Determine the [x, y] coordinate at the center of the cell enclosing the given text.  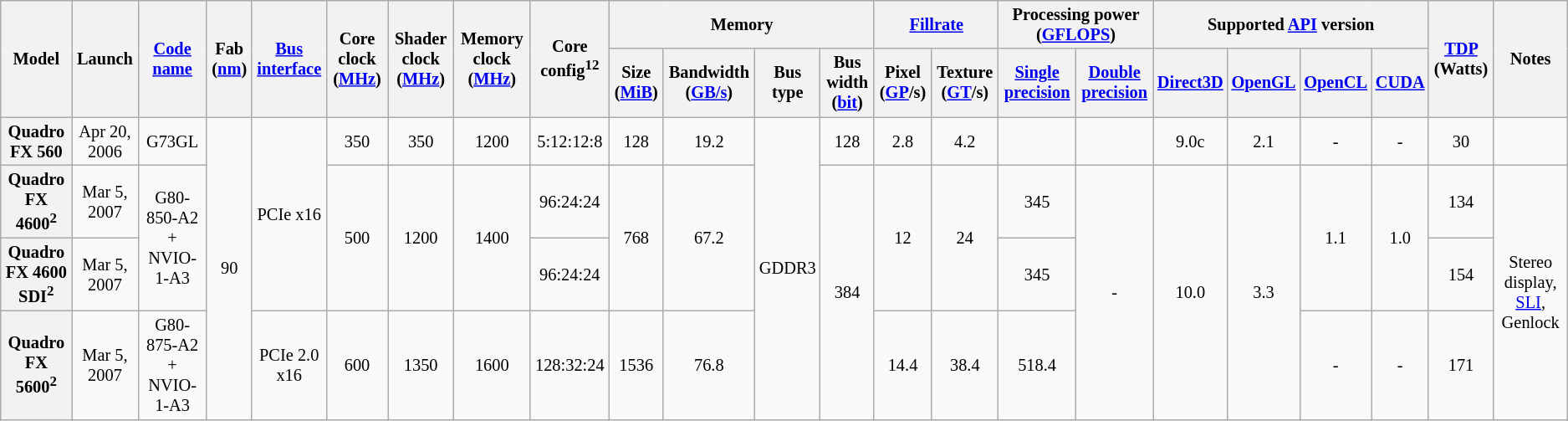
Processing power (GFLOPS) [1075, 24]
Core clock (MHz) [357, 59]
2.8 [902, 141]
Quadro FX 4600 SDI2 [37, 275]
Pixel (GP/s) [902, 83]
Size (MiB) [636, 83]
12 [902, 238]
154 [1460, 275]
5:12:12:8 [570, 141]
Texture (GT/s) [965, 83]
600 [357, 365]
Fillrate [937, 24]
128:32:24 [570, 365]
PCIe x16 [289, 214]
1.0 [1400, 238]
67.2 [709, 238]
Bus width (bit) [848, 83]
PCIe 2.0 x16 [289, 365]
Bus type [788, 83]
134 [1460, 201]
Fab (nm) [229, 59]
Bandwidth (GB/s) [709, 83]
24 [965, 238]
14.4 [902, 365]
G80-850-A2 + NVIO-1-A3 [172, 238]
Launch [105, 59]
Memory [743, 24]
1600 [493, 365]
1536 [636, 365]
90 [229, 268]
Shader clock (MHz) [421, 59]
CUDA [1400, 83]
Model [37, 59]
Supported API version [1291, 24]
1.1 [1336, 238]
Bus interface [289, 59]
518.4 [1037, 365]
Single precision [1037, 83]
Memory clock (MHz) [493, 59]
1400 [493, 238]
G80-875-A2 + NVIO-1-A3 [172, 365]
Stereo display, SLI, Genlock [1530, 292]
Quadro FX 56002 [37, 365]
G73GL [172, 141]
TDP (Watts) [1460, 59]
Core config12 [570, 59]
Notes [1530, 59]
768 [636, 238]
2.1 [1264, 141]
9.0c [1191, 141]
3.3 [1264, 292]
384 [848, 292]
1350 [421, 365]
OpenCL [1336, 83]
Direct3D [1191, 83]
Quadro FX 46002 [37, 201]
10.0 [1191, 292]
19.2 [709, 141]
Code name [172, 59]
OpenGL [1264, 83]
500 [357, 238]
30 [1460, 141]
GDDR3 [788, 268]
171 [1460, 365]
Double precision [1114, 83]
Quadro FX 560 [37, 141]
38.4 [965, 365]
76.8 [709, 365]
Apr 20, 2006 [105, 141]
4.2 [965, 141]
